Scan for the cell matching the given text and deliver its (X, Y) coordinate at center. 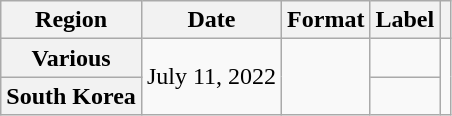
Various (72, 58)
July 11, 2022 (211, 77)
Format (326, 20)
Label (405, 20)
South Korea (72, 96)
Date (211, 20)
Region (72, 20)
